Pinpoint the cell where the given text exists, returning its (X, Y) midpoint coordinate. 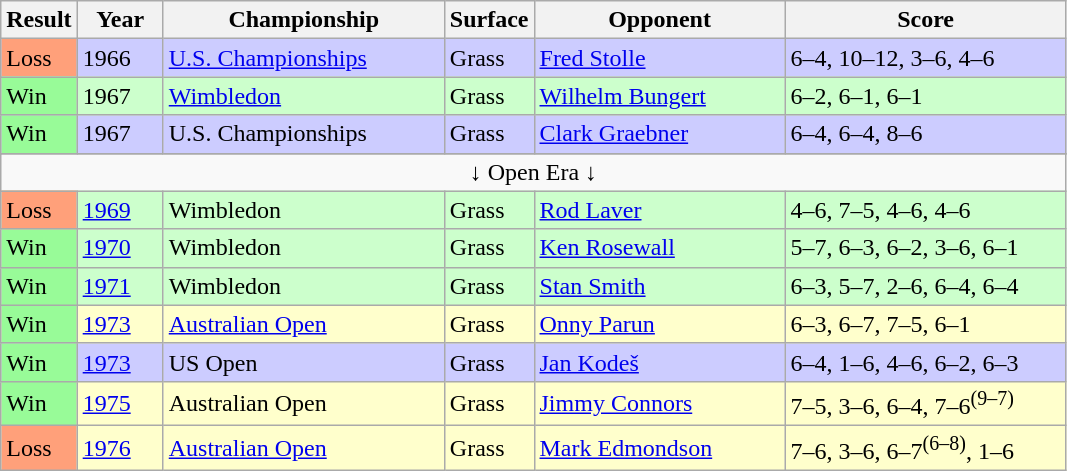
Onny Parun (660, 324)
↓ Open Era ↓ (534, 172)
Score (926, 20)
Jimmy Connors (660, 404)
US Open (304, 362)
4–6, 7–5, 4–6, 4–6 (926, 210)
Result (39, 20)
Mark Edmondson (660, 448)
Year (120, 20)
6–4, 1–6, 4–6, 6–2, 6–3 (926, 362)
Opponent (660, 20)
Championship (304, 20)
1970 (120, 248)
7–5, 3–6, 6–4, 7–6(9–7) (926, 404)
1966 (120, 58)
6–2, 6–1, 6–1 (926, 96)
1969 (120, 210)
Ken Rosewall (660, 248)
6–4, 10–12, 3–6, 4–6 (926, 58)
7–6, 3–6, 6–7(6–8), 1–6 (926, 448)
Clark Graebner (660, 134)
Jan Kodeš (660, 362)
Rod Laver (660, 210)
Surface (489, 20)
1976 (120, 448)
6–3, 6–7, 7–5, 6–1 (926, 324)
6–3, 5–7, 2–6, 6–4, 6–4 (926, 286)
Fred Stolle (660, 58)
Stan Smith (660, 286)
1975 (120, 404)
1971 (120, 286)
5–7, 6–3, 6–2, 3–6, 6–1 (926, 248)
6–4, 6–4, 8–6 (926, 134)
Wilhelm Bungert (660, 96)
